Search for the cell housing the specified text and yield its [X, Y] center coordinate. 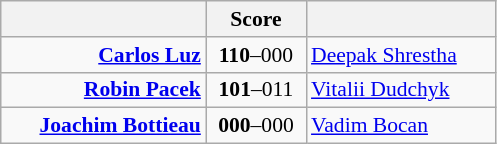
101–011 [256, 90]
000–000 [256, 126]
110–000 [256, 55]
Joachim Bottieau [104, 126]
Robin Pacek [104, 90]
Vadim Bocan [401, 126]
Score [256, 19]
Deepak Shrestha [401, 55]
Carlos Luz [104, 55]
Vitalii Dudchyk [401, 90]
